Return [X, Y] of the center of cell containing provided text 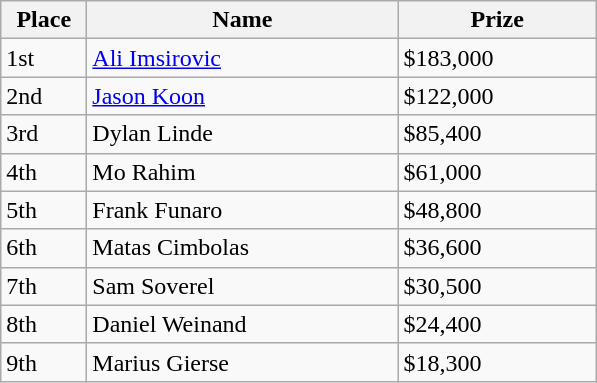
2nd [44, 96]
Name [242, 20]
Matas Cimbolas [242, 248]
7th [44, 286]
Jason Koon [242, 96]
4th [44, 172]
3rd [44, 134]
$18,300 [498, 362]
$48,800 [498, 210]
6th [44, 248]
Sam Soverel [242, 286]
Daniel Weinand [242, 324]
$85,400 [498, 134]
1st [44, 58]
$24,400 [498, 324]
$61,000 [498, 172]
Ali Imsirovic [242, 58]
5th [44, 210]
Frank Funaro [242, 210]
Dylan Linde [242, 134]
9th [44, 362]
$183,000 [498, 58]
$122,000 [498, 96]
Prize [498, 20]
$30,500 [498, 286]
Place [44, 20]
$36,600 [498, 248]
8th [44, 324]
Mo Rahim [242, 172]
Marius Gierse [242, 362]
